Determine the (x, y) coordinate at the center of the cell enclosing the given text.  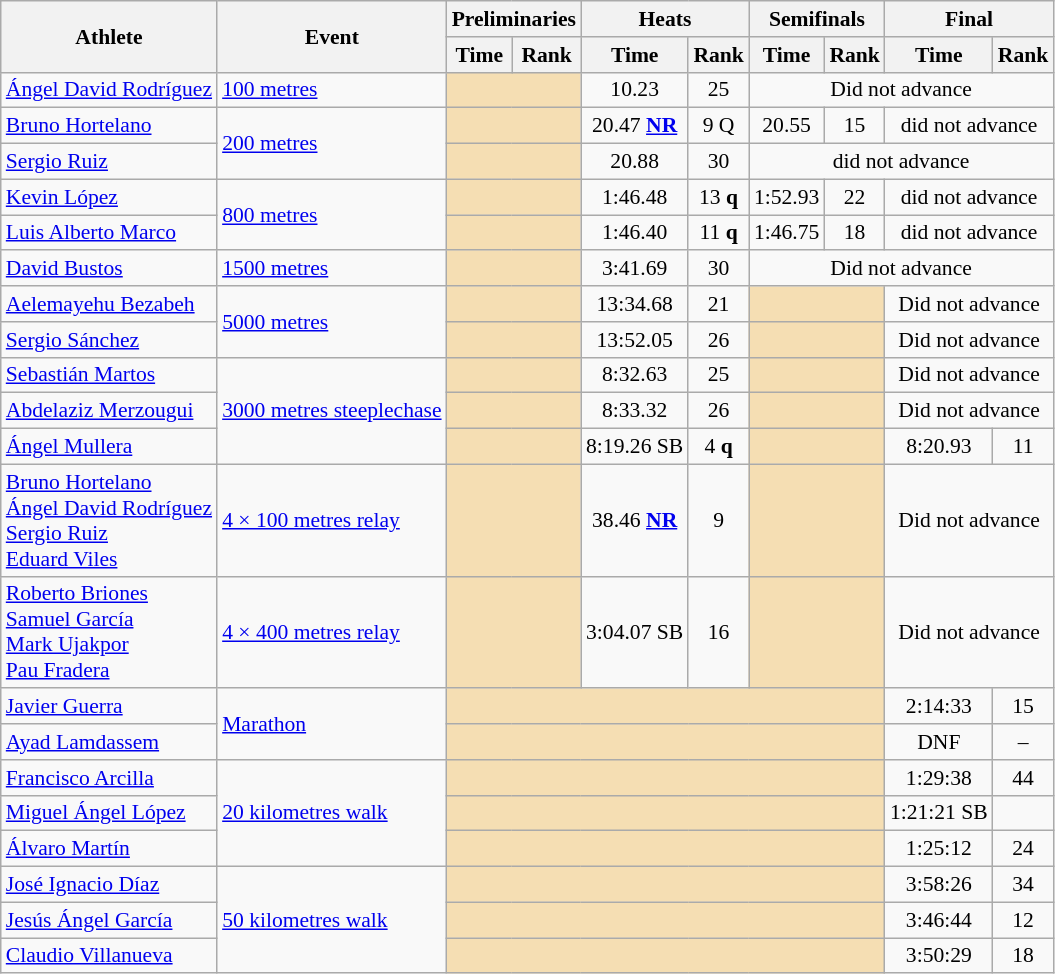
Sergio Ruiz (109, 162)
34 (1024, 885)
22 (854, 197)
11 q (718, 233)
800 metres (332, 214)
12 (1024, 920)
Luis Alberto Marco (109, 233)
Event (332, 36)
DNF (939, 742)
13:34.68 (634, 304)
100 metres (332, 90)
Francisco Arcilla (109, 778)
– (1024, 742)
8:20.93 (939, 447)
1500 metres (332, 269)
Kevin López (109, 197)
1:52.93 (786, 197)
Final (969, 19)
Bruno Hortelano (109, 126)
3:46:44 (939, 920)
3:58:26 (939, 885)
20.47 NR (634, 126)
8:32.63 (634, 375)
Bruno HortelanoÁngel David RodríguezSergio RuizEduard Viles (109, 520)
1:46.40 (634, 233)
4 × 400 metres relay (332, 632)
1:25:12 (939, 849)
13 q (718, 197)
Claudio Villanueva (109, 956)
Aelemayehu Bezabeh (109, 304)
Javier Guerra (109, 707)
8:19.26 SB (634, 447)
3:50:29 (939, 956)
9 (718, 520)
5000 metres (332, 322)
Marathon (332, 724)
Ángel David Rodríguez (109, 90)
44 (1024, 778)
1:46.75 (786, 233)
Ángel Mullera (109, 447)
Álvaro Martín (109, 849)
Athlete (109, 36)
4 q (718, 447)
3:41.69 (634, 269)
1:46.48 (634, 197)
1:29:38 (939, 778)
9 Q (718, 126)
20.55 (786, 126)
Semifinals (817, 19)
13:52.05 (634, 340)
Jesús Ángel García (109, 920)
21 (718, 304)
Preliminaries (514, 19)
4 × 100 metres relay (332, 520)
20.88 (634, 162)
2:14:33 (939, 707)
José Ignacio Díaz (109, 885)
11 (1024, 447)
10.23 (634, 90)
3:04.07 SB (634, 632)
24 (1024, 849)
Sebastián Martos (109, 375)
Miguel Ángel López (109, 813)
Ayad Lamdassem (109, 742)
Roberto BrionesSamuel GarcíaMark UjakporPau Fradera (109, 632)
Heats (665, 19)
Abdelaziz Merzougui (109, 411)
50 kilometres walk (332, 920)
16 (718, 632)
Sergio Sánchez (109, 340)
3000 metres steeplechase (332, 410)
38.46 NR (634, 520)
David Bustos (109, 269)
20 kilometres walk (332, 814)
200 metres (332, 144)
1:21:21 SB (939, 813)
8:33.32 (634, 411)
